Determine the (X, Y) coordinate at the center of the cell enclosing the given text.  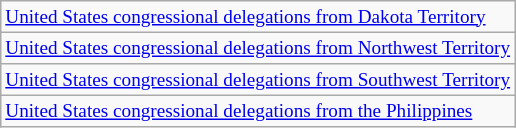
United States congressional delegations from Northwest Territory (258, 48)
United States congressional delegations from the Philippines (258, 111)
United States congressional delegations from Dakota Territory (258, 17)
United States congressional delegations from Southwest Territory (258, 80)
